Search for the cell housing the specified text and yield its [x, y] center coordinate. 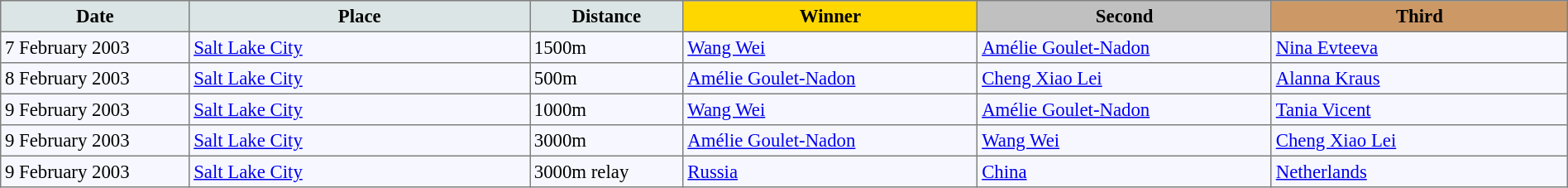
7 February 2003 [95, 47]
1500m [607, 47]
Russia [830, 171]
8 February 2003 [95, 79]
Second [1125, 17]
Distance [607, 17]
Tania Vicent [1419, 109]
Place [360, 17]
Alanna Kraus [1419, 79]
3000m [607, 141]
500m [607, 79]
Netherlands [1419, 171]
Date [95, 17]
3000m relay [607, 171]
China [1125, 171]
Nina Evteeva [1419, 47]
Winner [830, 17]
Third [1419, 17]
1000m [607, 109]
